Detect which cell encompasses the target text, then output its (x, y) center coordinate. 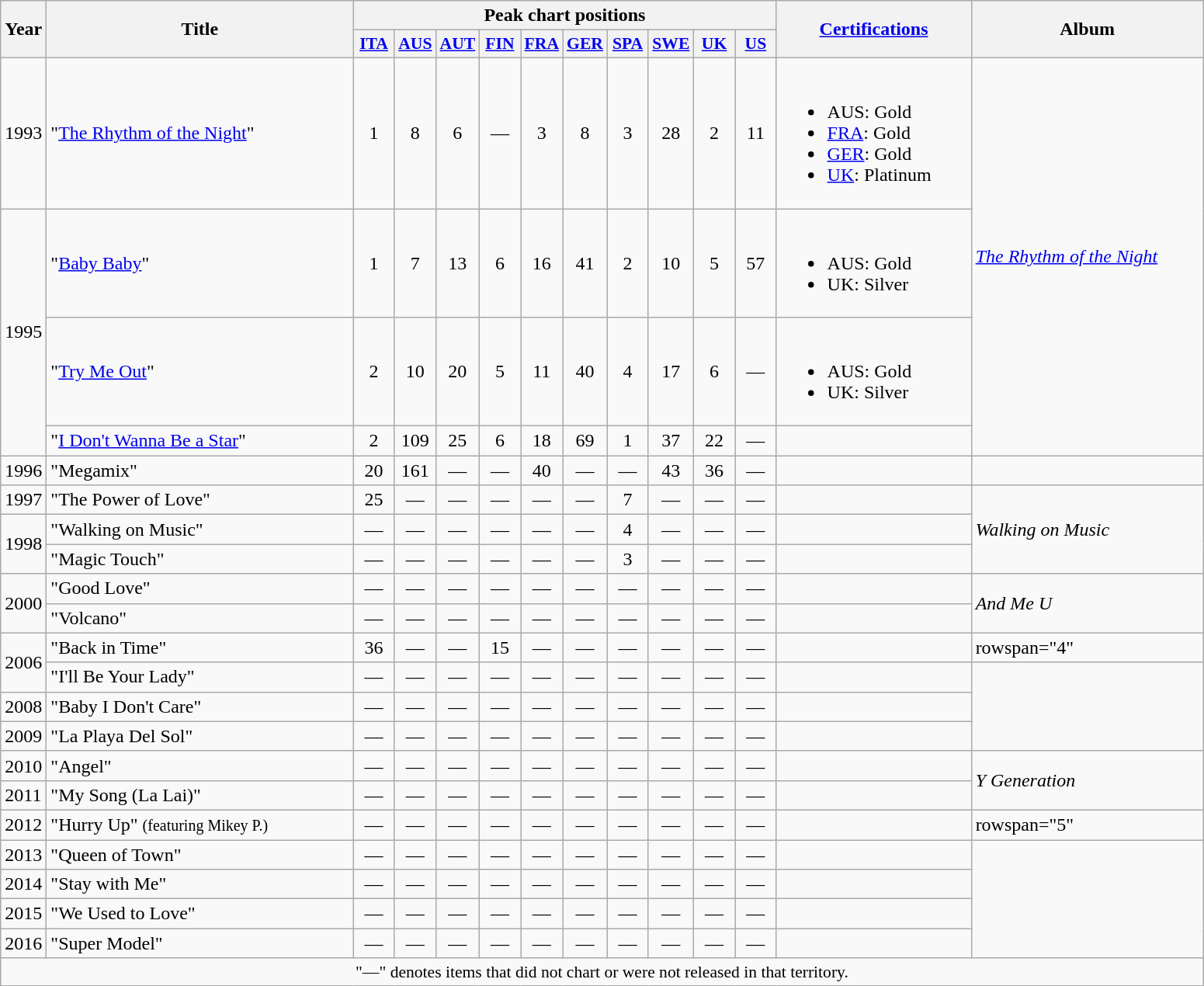
Title (200, 30)
2008 (23, 707)
US (756, 44)
SPA (627, 44)
18 (542, 441)
"La Playa Del Sol" (200, 736)
28 (671, 133)
2012 (23, 825)
rowspan="5" (1087, 825)
22 (714, 441)
"Baby I Don't Care" (200, 707)
"I Don't Wanna Be a Star" (200, 441)
2013 (23, 855)
AUS (415, 44)
"Volcano" (200, 618)
"We Used to Love" (200, 914)
1995 (23, 332)
"Back in Time" (200, 647)
Certifications (874, 30)
41 (585, 262)
2010 (23, 766)
FIN (500, 44)
UK (714, 44)
SWE (671, 44)
"Walking on Music" (200, 529)
"Try Me Out" (200, 372)
"Hurry Up" (featuring Mikey P.) (200, 825)
"Angel" (200, 766)
"Baby Baby" (200, 262)
109 (415, 441)
13 (458, 262)
Peak chart positions (565, 16)
1993 (23, 133)
17 (671, 372)
1997 (23, 500)
2015 (23, 914)
"My Song (La Lai)" (200, 795)
The Rhythm of the Night (1087, 256)
2009 (23, 736)
"Super Model" (200, 943)
Y Generation (1087, 780)
"Magic Touch" (200, 559)
Year (23, 30)
57 (756, 262)
And Me U (1087, 603)
2000 (23, 603)
FRA (542, 44)
AUS: GoldFRA: GoldGER: GoldUK: Platinum (874, 133)
2011 (23, 795)
"—" denotes items that did not chart or were not released in that territory. (602, 972)
161 (415, 470)
43 (671, 470)
"Megamix" (200, 470)
1998 (23, 544)
69 (585, 441)
ITA (374, 44)
AUT (458, 44)
"I'll Be Your Lady" (200, 677)
"Stay with Me" (200, 884)
15 (500, 647)
"The Power of Love" (200, 500)
"Good Love" (200, 588)
16 (542, 262)
2006 (23, 662)
Walking on Music (1087, 529)
1996 (23, 470)
Album (1087, 30)
2014 (23, 884)
"The Rhythm of the Night" (200, 133)
"Queen of Town" (200, 855)
GER (585, 44)
2016 (23, 943)
rowspan="4" (1087, 647)
37 (671, 441)
